Capture the cell that displays the provided text and extract its [x, y] central coordinate. 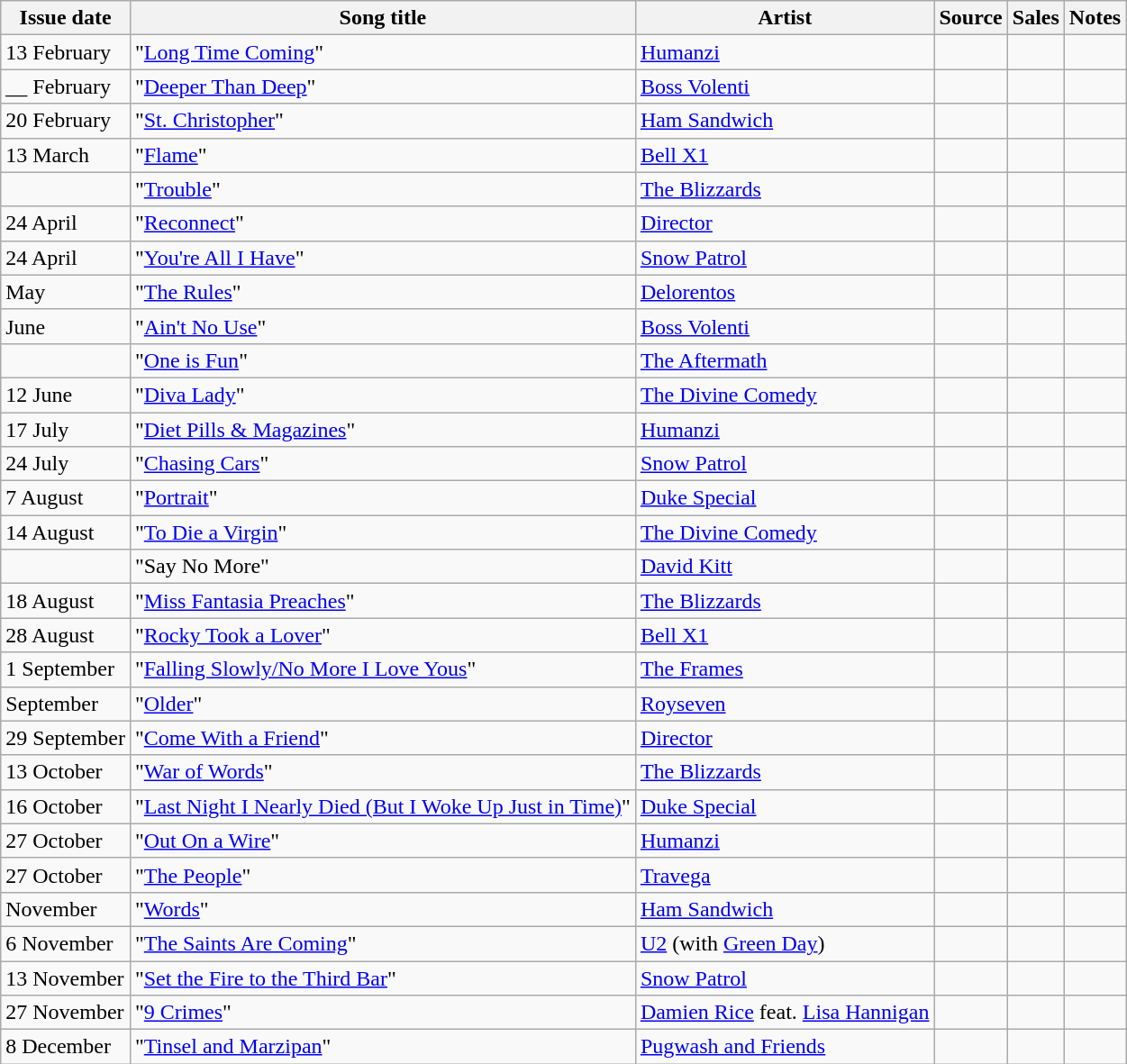
"Last Night I Nearly Died (But I Woke Up Just in Time)" [382, 806]
"Flame" [382, 155]
6 November [66, 943]
20 February [66, 121]
November [66, 909]
"Tinsel and Marzipan" [382, 1047]
"Diet Pills & Magazines" [382, 430]
"To Die a Virgin" [382, 532]
16 October [66, 806]
"Older" [382, 704]
17 July [66, 430]
27 November [66, 1013]
12 June [66, 395]
The Aftermath [785, 360]
Sales [1036, 18]
"Out On a Wire" [382, 841]
24 July [66, 464]
"Falling Slowly/No More I Love Yous" [382, 669]
U2 (with Green Day) [785, 943]
"Diva Lady" [382, 395]
"Set the Fire to the Third Bar" [382, 978]
"You're All I Have" [382, 258]
7 August [66, 498]
May [66, 292]
28 August [66, 635]
Travega [785, 875]
June [66, 326]
"9 Crimes" [382, 1013]
"The Rules" [382, 292]
"Portrait" [382, 498]
"Rocky Took a Lover" [382, 635]
"War of Words" [382, 772]
"Ain't No Use" [382, 326]
Artist [785, 18]
18 August [66, 601]
September [66, 704]
13 October [66, 772]
13 November [66, 978]
"Chasing Cars" [382, 464]
Pugwash and Friends [785, 1047]
__ February [66, 86]
"Miss Fantasia Preaches" [382, 601]
"Say No More" [382, 567]
"Come With a Friend" [382, 738]
13 February [66, 52]
Delorentos [785, 292]
"The Saints Are Coming" [382, 943]
1 September [66, 669]
"Long Time Coming" [382, 52]
Royseven [785, 704]
Notes [1095, 18]
29 September [66, 738]
"Deeper Than Deep" [382, 86]
The Frames [785, 669]
13 March [66, 155]
"The People" [382, 875]
Source [971, 18]
Issue date [66, 18]
"Trouble" [382, 189]
8 December [66, 1047]
"One is Fun" [382, 360]
Damien Rice feat. Lisa Hannigan [785, 1013]
Song title [382, 18]
"St. Christopher" [382, 121]
"Words" [382, 909]
"Reconnect" [382, 223]
David Kitt [785, 567]
14 August [66, 532]
